Pinpoint the cell where the given text exists, returning its [X, Y] midpoint coordinate. 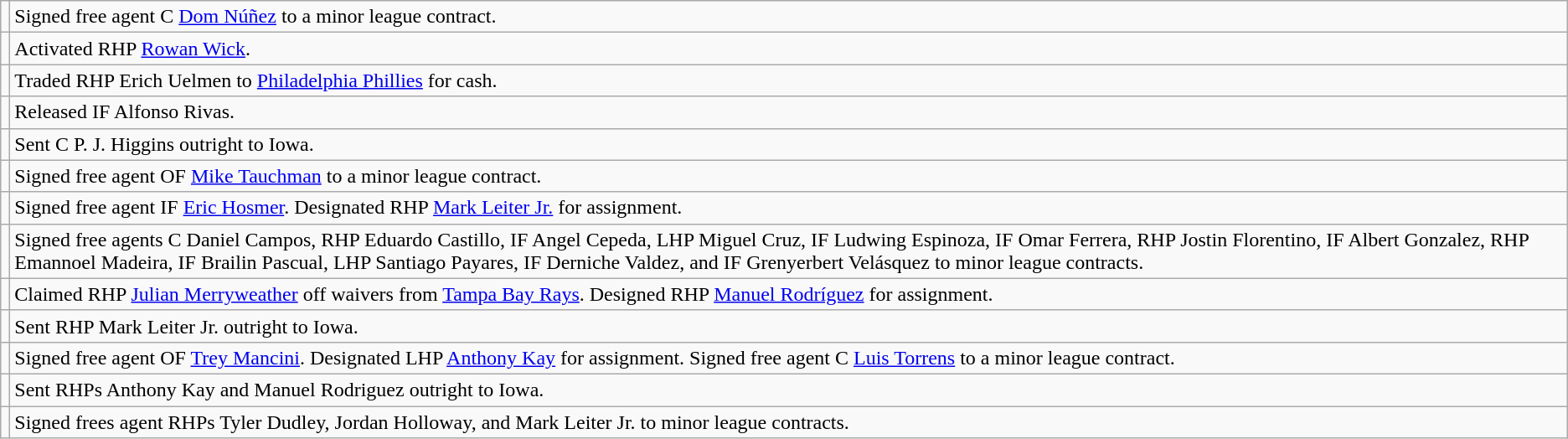
Signed frees agent RHPs Tyler Dudley, Jordan Holloway, and Mark Leiter Jr. to minor league contracts. [789, 421]
Released IF Alfonso Rivas. [789, 112]
Traded RHP Erich Uelmen to Philadelphia Phillies for cash. [789, 80]
Signed free agent OF Mike Tauchman to a minor league contract. [789, 176]
Activated RHP Rowan Wick. [789, 49]
Signed free agent C Dom Núñez to a minor league contract. [789, 17]
Sent RHP Mark Leiter Jr. outright to Iowa. [789, 326]
Claimed RHP Julian Merryweather off waivers from Tampa Bay Rays. Designed RHP Manuel Rodríguez for assignment. [789, 294]
Signed free agent IF Eric Hosmer. Designated RHP Mark Leiter Jr. for assignment. [789, 208]
Sent C P. J. Higgins outright to Iowa. [789, 144]
Sent RHPs Anthony Kay and Manuel Rodriguez outright to Iowa. [789, 390]
Signed free agent OF Trey Mancini. Designated LHP Anthony Kay for assignment. Signed free agent C Luis Torrens to a minor league contract. [789, 358]
